Return [X, Y] of the center of cell containing provided text 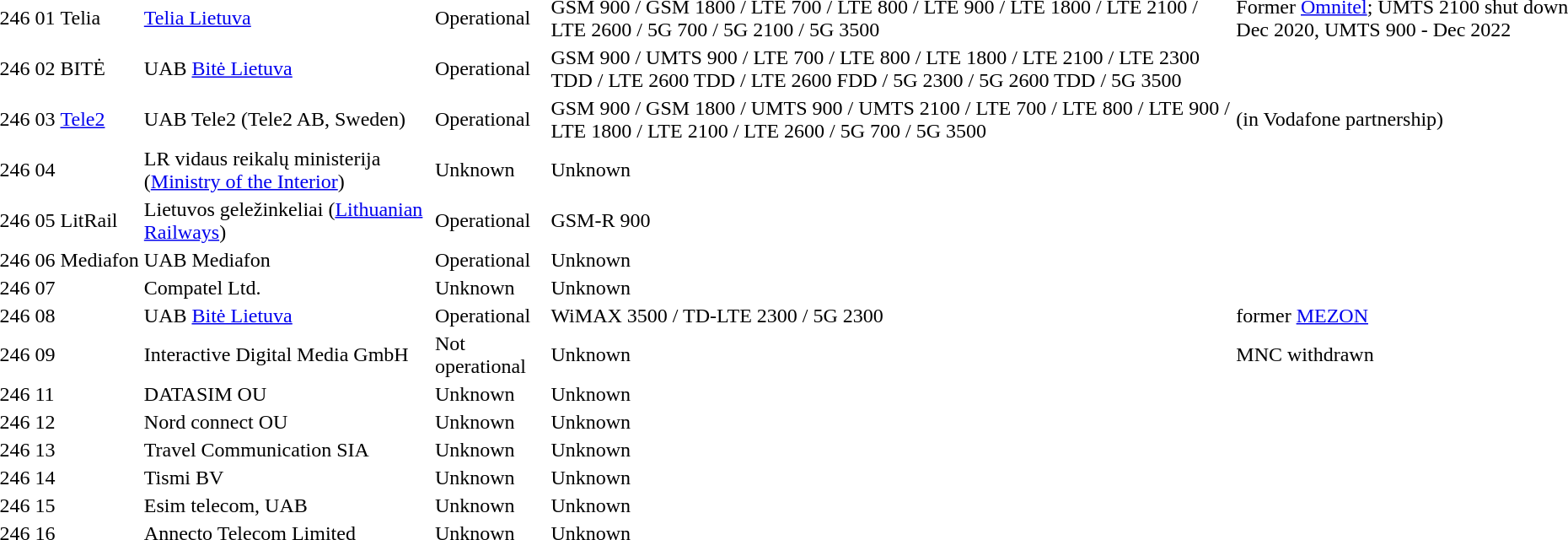
DATASIM OU [287, 394]
09 [46, 354]
06 [46, 260]
UAB Tele2 (Tele2 AB, Sweden) [287, 120]
Lietuvos geležinkeliai (Lithuanian Railways) [287, 221]
Not operational [491, 354]
02 [46, 69]
15 [46, 505]
GSM 900 / GSM 1800 / UMTS 900 / UMTS 2100 / LTE 700 / LTE 800 / LTE 900 / LTE 1800 / LTE 2100 / LTE 2600 / 5G 700 / 5G 3500 [891, 120]
Tismi BV [287, 478]
LR vidaus reikalų ministerija (Ministry of the Interior) [287, 170]
Tele2 [99, 120]
GSM-R 900 [891, 221]
WiMAX 3500 / TD-LTE 2300 / 5G 2300 [891, 316]
12 [46, 422]
GSM 900 / UMTS 900 / LTE 700 / LTE 800 / LTE 1800 / LTE 2100 / LTE 2300 TDD / LTE 2600 TDD / LTE 2600 FDD / 5G 2300 / 5G 2600 TDD / 5G 3500 [891, 69]
07 [46, 288]
03 [46, 120]
13 [46, 450]
BITĖ [99, 69]
05 [46, 221]
Mediafon [99, 260]
Compatel Ltd. [287, 288]
Interactive Digital Media GmbH [287, 354]
04 [46, 170]
Nord connect OU [287, 422]
14 [46, 478]
08 [46, 316]
LitRail [99, 221]
UAB Mediafon [287, 260]
Esim telecom, UAB [287, 505]
Travel Communication SIA [287, 450]
11 [46, 394]
